Pinpoint the cell where the given text exists, returning its (X, Y) midpoint coordinate. 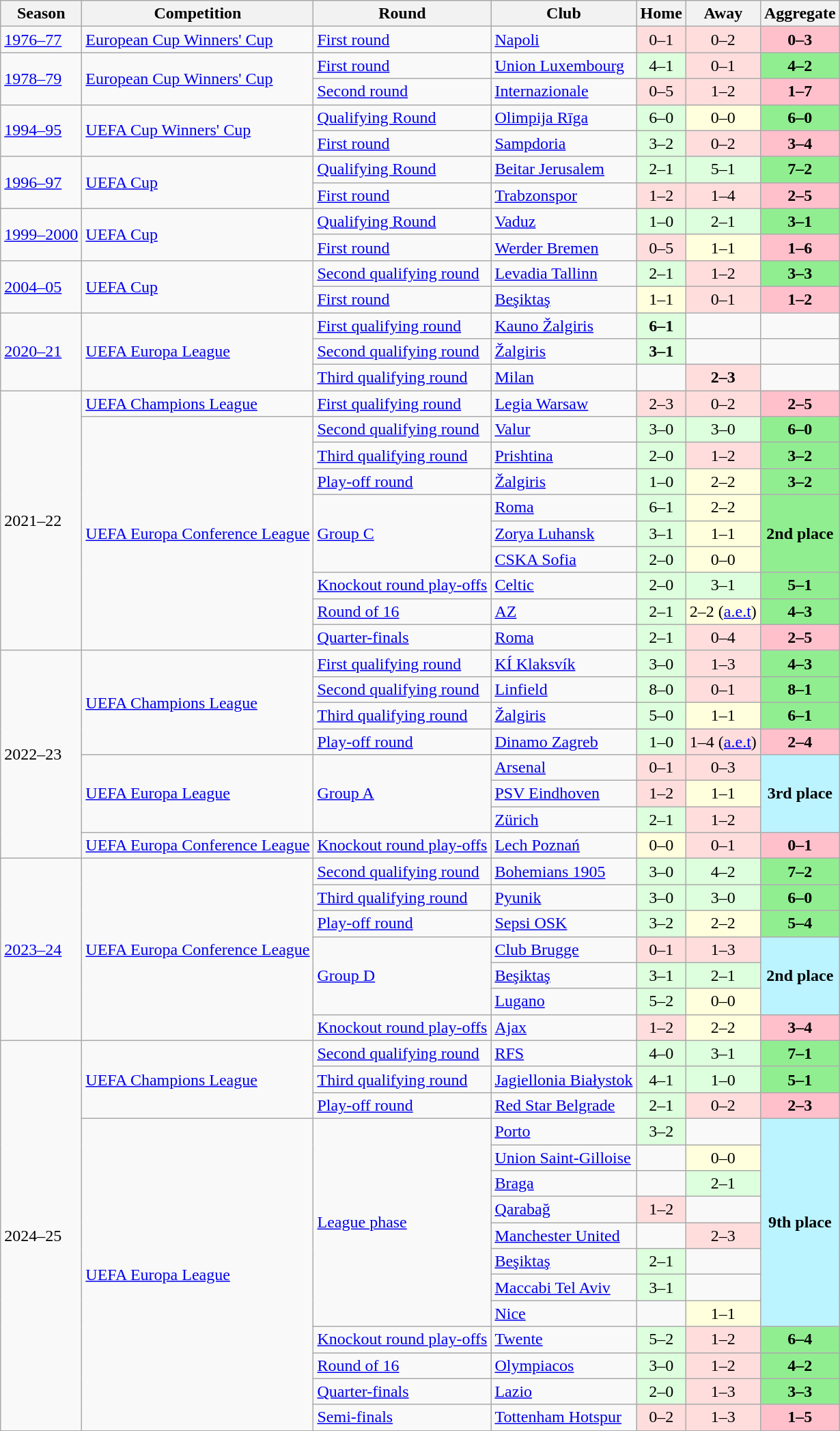
1994–95 (41, 130)
Milan (564, 378)
Zürich (564, 820)
Zorya Luhansk (564, 533)
Beitar Jerusalem (564, 169)
1–4 (723, 195)
RFS (564, 1053)
Competition (198, 14)
1–7 (800, 92)
Club (564, 14)
1976–77 (41, 40)
1–5 (800, 1417)
Twente (564, 1339)
Home (661, 14)
Olympiacos (564, 1365)
2022–23 (41, 754)
Pyunik (564, 898)
Linfield (564, 689)
1978–79 (41, 79)
1996–97 (41, 182)
Aggregate (800, 14)
5–0 (661, 715)
2–4 (800, 741)
Celtic (564, 585)
Sampdoria (564, 143)
Season (41, 14)
Tottenham Hotspur (564, 1417)
Maccabi Tel Aviv (564, 1288)
5–4 (800, 923)
PSV Eindhoven (564, 794)
9th place (800, 1222)
UEFA Cup Winners' Cup (198, 130)
Olimpija Rīga (564, 117)
Group A (402, 794)
Napoli (564, 40)
Round (402, 14)
Braga (564, 1184)
2024–25 (41, 1235)
Nice (564, 1314)
Union Saint-Gilloise (564, 1158)
Kauno Žalgiris (564, 326)
2004–05 (41, 286)
0–4 (723, 637)
Away (723, 14)
Semi-finals (402, 1417)
Lazio (564, 1391)
Dinamo Zagreb (564, 741)
Trabzonspor (564, 195)
Group D (402, 975)
Qarabağ (564, 1210)
League phase (402, 1222)
4–0 (661, 1053)
3rd place (800, 794)
Club Brugge (564, 949)
2023–24 (41, 949)
Ajax (564, 1027)
Union Luxembourg (564, 66)
Jagiellonia Białystok (564, 1079)
7–1 (800, 1053)
Arsenal (564, 768)
Sepsi OSK (564, 923)
Porto (564, 1131)
Manchester United (564, 1236)
Vaduz (564, 221)
Internazionale (564, 92)
AZ (564, 611)
8–0 (661, 689)
Red Star Belgrade (564, 1105)
1999–2000 (41, 234)
2–2 (a.e.t) (723, 611)
1–6 (800, 247)
Legia Warsaw (564, 404)
Levadia Tallinn (564, 273)
6–4 (800, 1339)
Second round (402, 92)
CSKA Sofia (564, 559)
8–1 (800, 689)
Prishtina (564, 456)
2021–22 (41, 520)
Lech Poznań (564, 846)
Valur (564, 430)
1–4 (a.e.t) (723, 741)
Werder Bremen (564, 247)
KÍ Klaksvík (564, 663)
Bohemians 1905 (564, 872)
Lugano (564, 1001)
Group C (402, 533)
2020–21 (41, 352)
